Scan for the cell matching the given text and deliver its [x, y] coordinate at center. 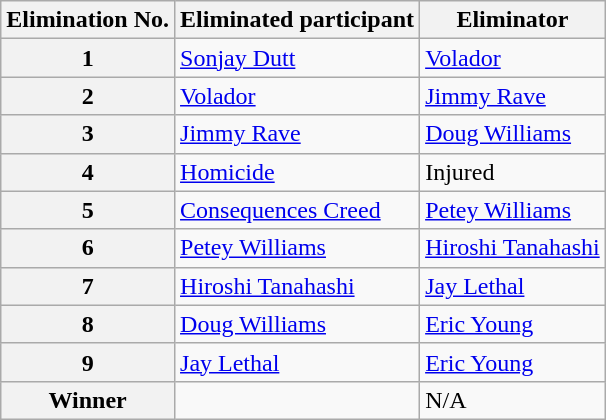
4 [88, 172]
9 [88, 362]
Homicide [298, 172]
Elimination No. [88, 20]
Consequences Creed [298, 210]
1 [88, 58]
N/A [513, 400]
Eliminator [513, 20]
3 [88, 134]
Injured [513, 172]
7 [88, 286]
5 [88, 210]
Eliminated participant [298, 20]
Winner [88, 400]
8 [88, 324]
2 [88, 96]
6 [88, 248]
Sonjay Dutt [298, 58]
